Scan for the cell matching the given text and deliver its (X, Y) coordinate at center. 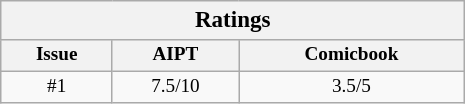
AIPT (175, 55)
Issue (56, 55)
Comicbook (352, 55)
Ratings (232, 20)
3.5/5 (352, 87)
#1 (56, 87)
7.5/10 (175, 87)
